Scan for the cell matching the given text and deliver its [x, y] coordinate at center. 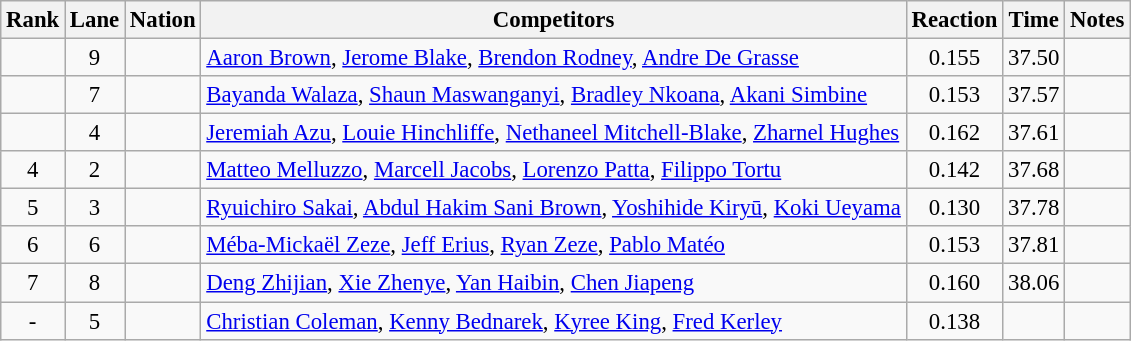
0.138 [954, 321]
Notes [1098, 20]
Lane [95, 20]
Méba-Mickaël Zeze, Jeff Erius, Ryan Zeze, Pablo Matéo [554, 245]
Jeremiah Azu, Louie Hinchliffe, Nethaneel Mitchell-Blake, Zharnel Hughes [554, 133]
0.160 [954, 283]
38.06 [1034, 283]
8 [95, 283]
Matteo Melluzzo, Marcell Jacobs, Lorenzo Patta, Filippo Tortu [554, 170]
Reaction [954, 20]
37.61 [1034, 133]
3 [95, 208]
9 [95, 58]
37.57 [1034, 95]
Christian Coleman, Kenny Bednarek, Kyree King, Fred Kerley [554, 321]
Aaron Brown, Jerome Blake, Brendon Rodney, Andre De Grasse [554, 58]
0.162 [954, 133]
Rank [33, 20]
37.50 [1034, 58]
0.142 [954, 170]
2 [95, 170]
37.81 [1034, 245]
0.130 [954, 208]
Deng Zhijian, Xie Zhenye, Yan Haibin, Chen Jiapeng [554, 283]
Ryuichiro Sakai, Abdul Hakim Sani Brown, Yoshihide Kiryū, Koki Ueyama [554, 208]
Competitors [554, 20]
Time [1034, 20]
Bayanda Walaza, Shaun Maswanganyi, Bradley Nkoana, Akani Simbine [554, 95]
0.155 [954, 58]
37.78 [1034, 208]
37.68 [1034, 170]
- [33, 321]
Nation [163, 20]
